From the cell containing the given text, extract its center point as (X, Y) coordinate. 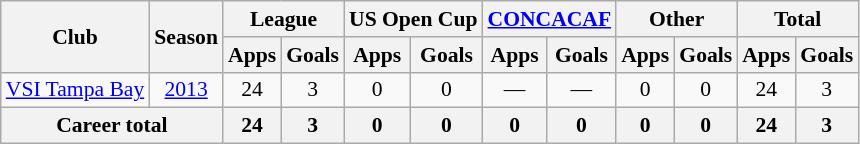
Other (676, 19)
Club (76, 36)
Season (186, 36)
VSI Tampa Bay (76, 90)
Total (798, 19)
CONCACAF (550, 19)
Career total (112, 126)
US Open Cup (413, 19)
League (284, 19)
2013 (186, 90)
